Determine the [x, y] coordinate at the center of the cell enclosing the given text.  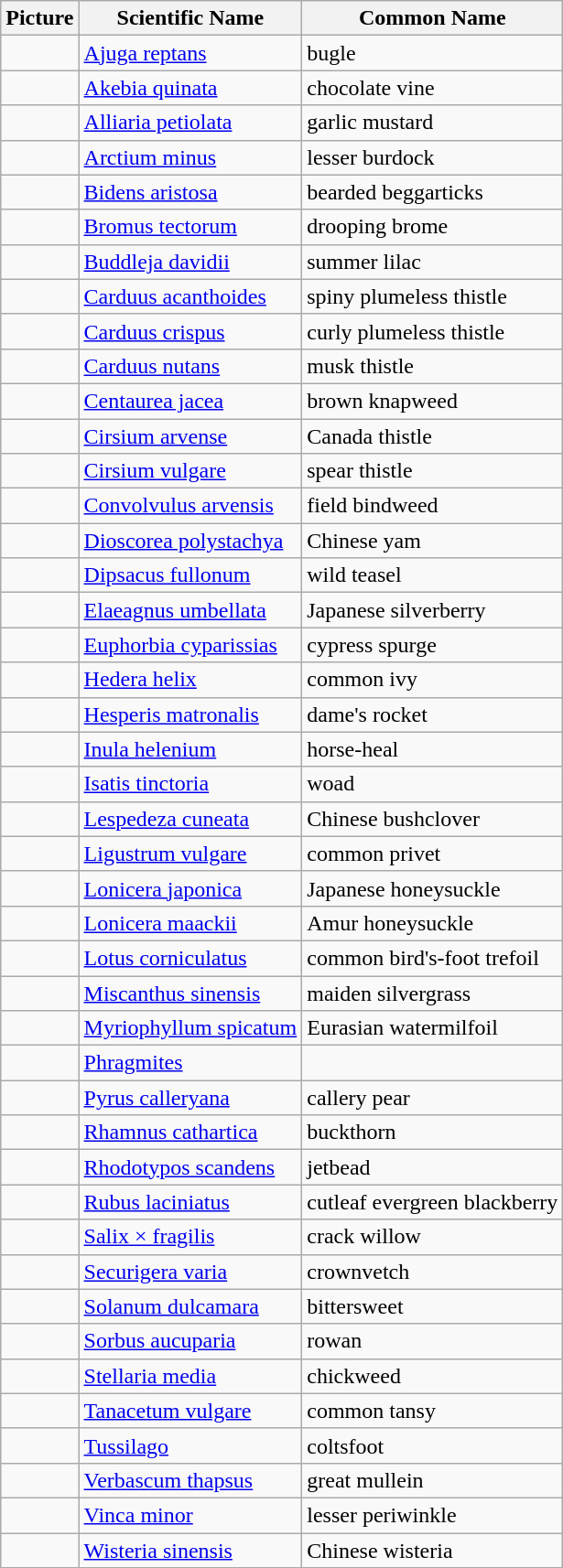
great mullein [432, 1480]
cutleaf evergreen blackberry [432, 1202]
common ivy [432, 680]
Pyrus calleryana [190, 1098]
dame's rocket [432, 714]
Carduus nutans [190, 366]
Akebia quinata [190, 88]
bittersweet [432, 1306]
Securigera varia [190, 1272]
Stellaria media [190, 1376]
cypress spurge [432, 645]
Lonicera maackii [190, 923]
Picture [40, 18]
spiny plumeless thistle [432, 296]
bearded beggarticks [432, 192]
Wisteria sinensis [190, 1551]
Cirsium vulgare [190, 471]
jetbead [432, 1167]
spear thistle [432, 471]
Verbascum thapsus [190, 1480]
Euphorbia cyparissias [190, 645]
Bidens aristosa [190, 192]
Rhamnus cathartica [190, 1133]
common bird's-foot trefoil [432, 958]
wild teasel [432, 575]
Centaurea jacea [190, 401]
lesser periwinkle [432, 1515]
maiden silvergrass [432, 993]
woad [432, 784]
Ajuga reptans [190, 53]
crownvetch [432, 1272]
rowan [432, 1341]
Solanum dulcamara [190, 1306]
Sorbus aucuparia [190, 1341]
Arctium minus [190, 157]
crack willow [432, 1237]
Scientific Name [190, 18]
Chinese bushclover [432, 819]
Eurasian watermilfoil [432, 1028]
Japanese silverberry [432, 610]
Dioscorea polystachya [190, 541]
lesser burdock [432, 157]
Chinese yam [432, 541]
chocolate vine [432, 88]
Isatis tinctoria [190, 784]
Miscanthus sinensis [190, 993]
bugle [432, 53]
Tussilago [190, 1445]
Carduus acanthoides [190, 296]
Lespedeza cuneata [190, 819]
Lonicera japonica [190, 888]
Amur honeysuckle [432, 923]
callery pear [432, 1098]
Japanese honeysuckle [432, 888]
Buddleja davidii [190, 262]
Cirsium arvense [190, 436]
buckthorn [432, 1133]
Chinese wisteria [432, 1551]
musk thistle [432, 366]
Phragmites [190, 1063]
Rubus laciniatus [190, 1202]
common privet [432, 854]
Elaeagnus umbellata [190, 610]
common tansy [432, 1411]
garlic mustard [432, 123]
Canada thistle [432, 436]
Hesperis matronalis [190, 714]
Salix × fragilis [190, 1237]
horse-heal [432, 749]
drooping brome [432, 227]
brown knapweed [432, 401]
Rhodotypos scandens [190, 1167]
Carduus crispus [190, 331]
Alliaria petiolata [190, 123]
Inula helenium [190, 749]
curly plumeless thistle [432, 331]
Convolvulus arvensis [190, 506]
coltsfoot [432, 1445]
Common Name [432, 18]
Tanacetum vulgare [190, 1411]
Ligustrum vulgare [190, 854]
summer lilac [432, 262]
field bindweed [432, 506]
chickweed [432, 1376]
Dipsacus fullonum [190, 575]
Bromus tectorum [190, 227]
Hedera helix [190, 680]
Lotus corniculatus [190, 958]
Vinca minor [190, 1515]
Myriophyllum spicatum [190, 1028]
